Output the [X, Y] coordinate of the center of the cell containing the given text.  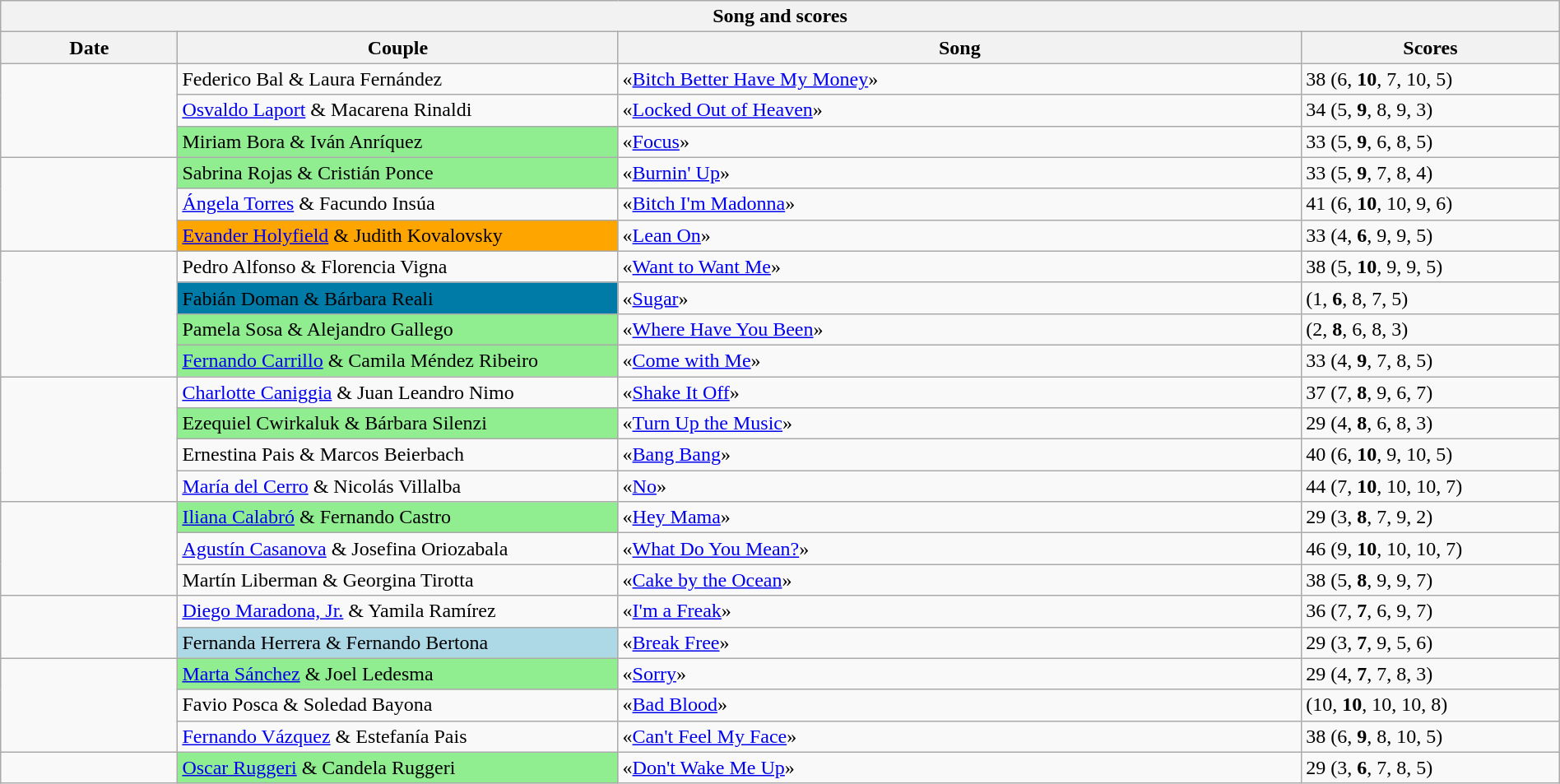
«Lean On» [959, 235]
29 (4, 7, 7, 8, 3) [1431, 674]
Iliana Calabró & Fernando Castro [398, 517]
29 (4, 8, 6, 8, 3) [1431, 424]
«Can't Feel My Face» [959, 736]
44 (7, 10, 10, 10, 7) [1431, 486]
«I'm a Freak» [959, 611]
Fernando Vázquez & Estefanía Pais [398, 736]
Fernanda Herrera & Fernando Bertona [398, 643]
Oscar Ruggeri & Candela Ruggeri [398, 768]
Song and scores [780, 16]
«Don't Wake Me Up» [959, 768]
33 (5, 9, 6, 8, 5) [1431, 141]
Ernestina Pais & Marcos Beierbach [398, 455]
«Come with Me» [959, 360]
Diego Maradona, Jr. & Yamila Ramírez [398, 611]
46 (9, 10, 10, 10, 7) [1431, 549]
33 (4, 9, 7, 8, 5) [1431, 360]
«Break Free» [959, 643]
«Focus» [959, 141]
Date [89, 48]
Martín Liberman & Georgina Tirotta [398, 580]
Sabrina Rojas & Cristián Ponce [398, 173]
38 (5, 8, 9, 9, 7) [1431, 580]
38 (6, 10, 7, 10, 5) [1431, 79]
Pamela Sosa & Alejandro Gallego [398, 329]
33 (4, 6, 9, 9, 5) [1431, 235]
29 (3, 8, 7, 9, 2) [1431, 517]
34 (5, 9, 8, 9, 3) [1431, 110]
«Bang Bang» [959, 455]
Osvaldo Laport & Macarena Rinaldi [398, 110]
Favio Posca & Soledad Bayona [398, 705]
Fabián Doman & Bárbara Reali [398, 298]
María del Cerro & Nicolás Villalba [398, 486]
29 (3, 7, 9, 5, 6) [1431, 643]
Ezequiel Cwirkaluk & Bárbara Silenzi [398, 424]
«Burnin' Up» [959, 173]
«Bitch I'm Madonna» [959, 204]
(1, 6, 8, 7, 5) [1431, 298]
36 (7, 7, 6, 9, 7) [1431, 611]
«Locked Out of Heaven» [959, 110]
Fernando Carrillo & Camila Méndez Ribeiro [398, 360]
33 (5, 9, 7, 8, 4) [1431, 173]
Federico Bal & Laura Fernández [398, 79]
29 (3, 6, 7, 8, 5) [1431, 768]
(2, 8, 6, 8, 3) [1431, 329]
Pedro Alfonso & Florencia Vigna [398, 267]
«No» [959, 486]
«What Do You Mean?» [959, 549]
Agustín Casanova & Josefina Oriozabala [398, 549]
Ángela Torres & Facundo Insúa [398, 204]
«Shake It Off» [959, 392]
«Sugar» [959, 298]
«Where Have You Been» [959, 329]
«Bitch Better Have My Money» [959, 79]
Charlotte Caniggia & Juan Leandro Nimo [398, 392]
Miriam Bora & Iván Anríquez [398, 141]
«Want to Want Me» [959, 267]
«Cake by the Ocean» [959, 580]
38 (6, 9, 8, 10, 5) [1431, 736]
(10, 10, 10, 10, 8) [1431, 705]
37 (7, 8, 9, 6, 7) [1431, 392]
«Bad Blood» [959, 705]
Evander Holyfield & Judith Kovalovsky [398, 235]
«Turn Up the Music» [959, 424]
«Hey Mama» [959, 517]
Song [959, 48]
40 (6, 10, 9, 10, 5) [1431, 455]
Marta Sánchez & Joel Ledesma [398, 674]
41 (6, 10, 10, 9, 6) [1431, 204]
Scores [1431, 48]
38 (5, 10, 9, 9, 5) [1431, 267]
Couple [398, 48]
«Sorry» [959, 674]
